Capture the cell that displays the provided text and extract its (X, Y) central coordinate. 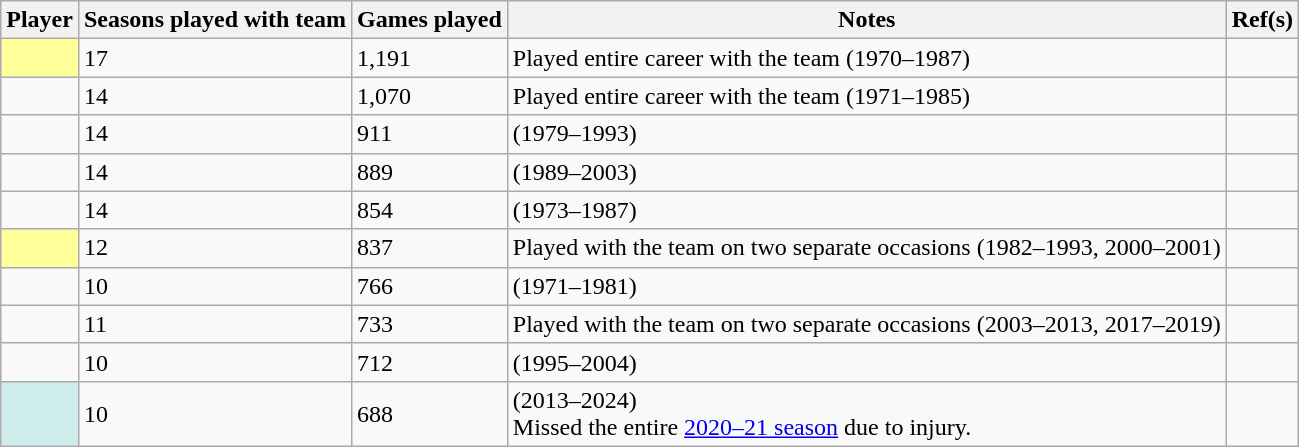
17 (214, 58)
Ref(s) (1262, 20)
(2013–2024)Missed the entire 2020–21 season due to injury. (866, 414)
Played entire career with the team (1970–1987) (866, 58)
Seasons played with team (214, 20)
712 (430, 362)
766 (430, 286)
911 (430, 134)
(1989–2003) (866, 172)
1,070 (430, 96)
Notes (866, 20)
(1995–2004) (866, 362)
688 (430, 414)
(1971–1981) (866, 286)
733 (430, 324)
Played entire career with the team (1971–1985) (866, 96)
Played with the team on two separate occasions (2003–2013, 2017–2019) (866, 324)
(1973–1987) (866, 210)
11 (214, 324)
889 (430, 172)
(1979–1993) (866, 134)
Player (40, 20)
Games played (430, 20)
Played with the team on two separate occasions (1982–1993, 2000–2001) (866, 248)
12 (214, 248)
854 (430, 210)
837 (430, 248)
1,191 (430, 58)
